Locate the cell with the specified text and output its (X, Y) center coordinate. 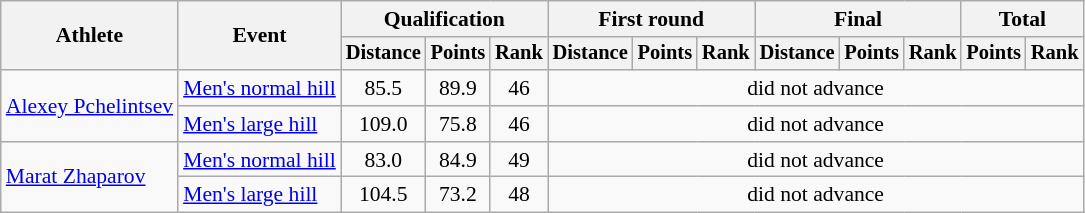
Marat Zhaparov (90, 178)
89.9 (458, 88)
Alexey Pchelintsev (90, 106)
Qualification (444, 19)
83.0 (384, 160)
85.5 (384, 88)
48 (519, 195)
Event (260, 36)
109.0 (384, 124)
73.2 (458, 195)
Athlete (90, 36)
Total (1022, 19)
84.9 (458, 160)
75.8 (458, 124)
Final (858, 19)
First round (652, 19)
49 (519, 160)
104.5 (384, 195)
